Output the [x, y] coordinate of the center of the cell containing the given text.  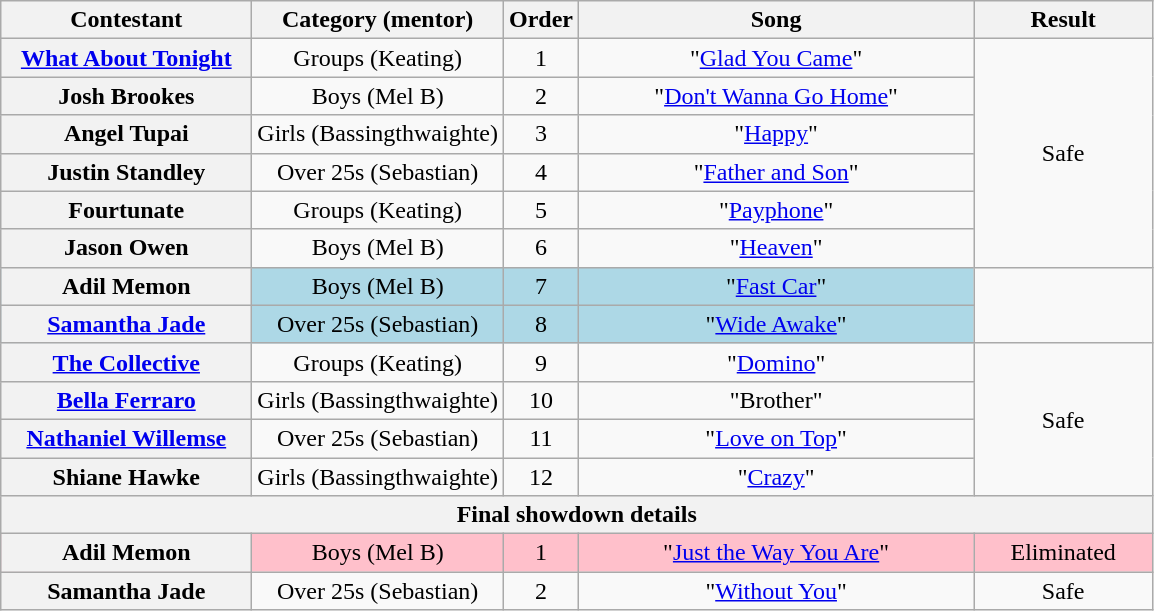
11 [542, 438]
Bella Ferraro [126, 400]
10 [542, 400]
"Wide Awake" [776, 324]
8 [542, 324]
Fourtunate [126, 210]
Contestant [126, 20]
Angel Tupai [126, 134]
Nathaniel Willemse [126, 438]
Song [776, 20]
"Don't Wanna Go Home" [776, 96]
"Love on Top" [776, 438]
Result [1064, 20]
"Just the Way You Are" [776, 553]
7 [542, 286]
Eliminated [1064, 553]
"Domino" [776, 362]
Final showdown details [577, 515]
5 [542, 210]
Category (mentor) [378, 20]
Order [542, 20]
"Heaven" [776, 248]
6 [542, 248]
"Payphone" [776, 210]
"Happy" [776, 134]
Josh Brookes [126, 96]
"Father and Son" [776, 172]
3 [542, 134]
"Fast Car" [776, 286]
Shiane Hawke [126, 477]
12 [542, 477]
"Glad You Came" [776, 58]
"Crazy" [776, 477]
The Collective [126, 362]
"Brother" [776, 400]
What About Tonight [126, 58]
9 [542, 362]
Justin Standley [126, 172]
4 [542, 172]
"Without You" [776, 591]
Jason Owen [126, 248]
